Detect which cell encompasses the target text, then output its [X, Y] center coordinate. 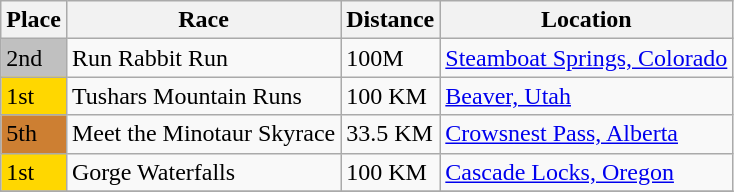
Place [34, 20]
5th [34, 134]
Run Rabbit Run [203, 58]
Beaver, Utah [586, 96]
33.5 KM [390, 134]
Distance [390, 20]
2nd [34, 58]
Tushars Mountain Runs [203, 96]
Gorge Waterfalls [203, 172]
100M [390, 58]
Cascade Locks, Oregon [586, 172]
Steamboat Springs, Colorado [586, 58]
Crowsnest Pass, Alberta [586, 134]
Location [586, 20]
Race [203, 20]
Meet the Minotaur Skyrace [203, 134]
